Identify which cell holds the provided text, then report its [X, Y] central coordinate. 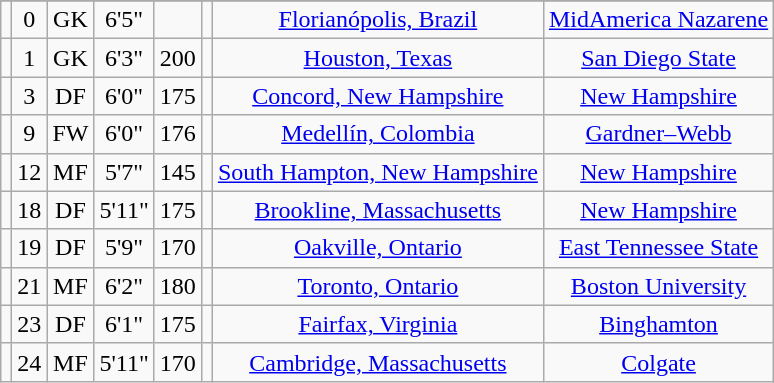
Oakville, Ontario [378, 248]
San Diego State [658, 58]
6'5" [124, 20]
Binghamton [658, 324]
Boston University [658, 286]
6'3" [124, 58]
East Tennessee State [658, 248]
23 [30, 324]
24 [30, 362]
18 [30, 210]
South Hampton, New Hampshire [378, 172]
6'2" [124, 286]
0 [30, 20]
Medellín, Colombia [378, 134]
MidAmerica Nazarene [658, 20]
1 [30, 58]
Concord, New Hampshire [378, 96]
5'9" [124, 248]
200 [178, 58]
19 [30, 248]
Gardner–Webb [658, 134]
Fairfax, Virginia [378, 324]
Colgate [658, 362]
12 [30, 172]
FW [70, 134]
6'1" [124, 324]
Brookline, Massachusetts [378, 210]
9 [30, 134]
Toronto, Ontario [378, 286]
180 [178, 286]
Cambridge, Massachusetts [378, 362]
5'7" [124, 172]
176 [178, 134]
3 [30, 96]
145 [178, 172]
21 [30, 286]
Houston, Texas [378, 58]
Florianópolis, Brazil [378, 20]
